Return (x, y) of the center of cell containing provided text 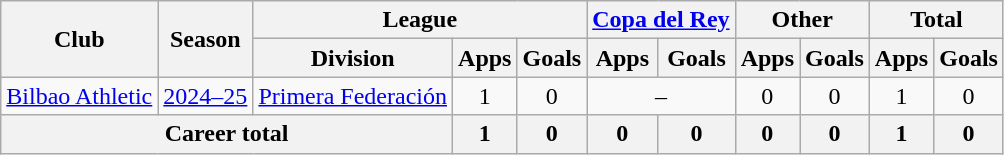
– (661, 96)
Division (353, 58)
Copa del Rey (661, 20)
Club (80, 39)
Bilbao Athletic (80, 96)
Total (936, 20)
Season (206, 39)
2024–25 (206, 96)
Primera Federación (353, 96)
League (420, 20)
Career total (227, 134)
Other (802, 20)
